Scan for the cell matching the given text and deliver its [x, y] coordinate at center. 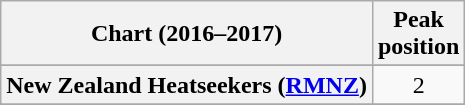
2 [418, 85]
Peak position [418, 34]
Chart (2016–2017) [187, 34]
New Zealand Heatseekers (RMNZ) [187, 85]
